Extract the (X, Y) coordinate from the center of the cell holding the provided text.  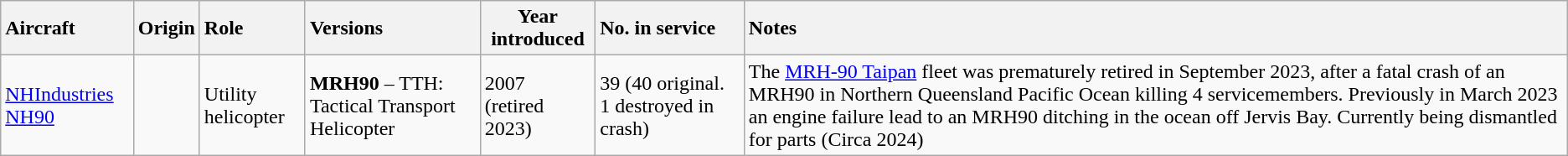
39 (40 original. 1 destroyed in crash) (670, 106)
Role (252, 29)
2007(retired 2023) (538, 106)
Versions (392, 29)
Origin (166, 29)
Aircraft (67, 29)
Notes (1156, 29)
NHIndustries NH90 (67, 106)
MRH90 – TTH: Tactical Transport Helicopter (392, 106)
Utility helicopter (252, 106)
No. in service (670, 29)
Year introduced (538, 29)
